Return the (X, Y) coordinate for the center point of the cell that contains the specified text.  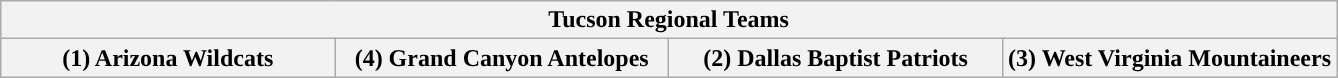
(3) West Virginia Mountaineers (1170, 58)
Tucson Regional Teams (669, 20)
(1) Arizona Wildcats (168, 58)
(4) Grand Canyon Antelopes (502, 58)
(2) Dallas Baptist Patriots (836, 58)
